Locate the cell with the specified text and output its (x, y) center coordinate. 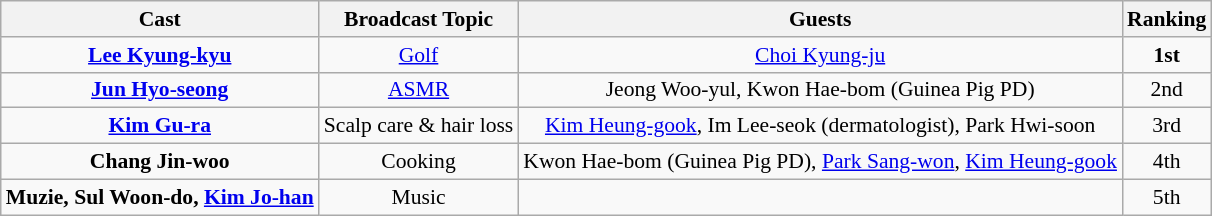
Cast (160, 19)
Broadcast Topic (419, 19)
Guests (820, 19)
Muzie, Sul Woon-do, Kim Jo-han (160, 197)
Lee Kyung-kyu (160, 55)
Choi Kyung-ju (820, 55)
Kwon Hae-bom (Guinea Pig PD), Park Sang-won, Kim Heung-gook (820, 162)
Golf (419, 55)
Kim Gu-ra (160, 126)
Ranking (1166, 19)
2nd (1166, 90)
1st (1166, 55)
Jun Hyo-seong (160, 90)
Jeong Woo-yul, Kwon Hae-bom (Guinea Pig PD) (820, 90)
Music (419, 197)
5th (1166, 197)
Chang Jin-woo (160, 162)
4th (1166, 162)
ASMR (419, 90)
Kim Heung-gook, Im Lee-seok (dermatologist), Park Hwi-soon (820, 126)
Scalp care & hair loss (419, 126)
3rd (1166, 126)
Cooking (419, 162)
